Detect which cell encompasses the target text, then output its (x, y) center coordinate. 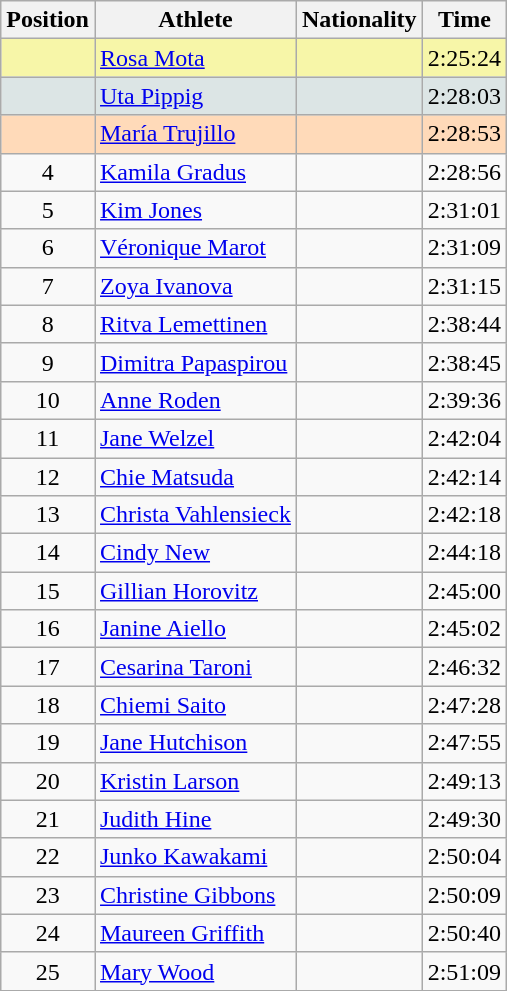
2:42:18 (464, 515)
20 (48, 781)
2:50:04 (464, 857)
Anne Roden (195, 400)
2:50:09 (464, 895)
2:31:01 (464, 210)
19 (48, 743)
2:47:55 (464, 743)
2:47:28 (464, 705)
Jane Welzel (195, 438)
Rosa Mota (195, 58)
Kristin Larson (195, 781)
2:45:00 (464, 591)
25 (48, 971)
23 (48, 895)
2:25:24 (464, 58)
Jane Hutchison (195, 743)
Time (464, 20)
2:49:30 (464, 819)
2:42:04 (464, 438)
2:42:14 (464, 477)
15 (48, 591)
2:31:15 (464, 286)
2:39:36 (464, 400)
11 (48, 438)
Kim Jones (195, 210)
2:38:44 (464, 324)
Dimitra Papaspirou (195, 362)
21 (48, 819)
14 (48, 553)
17 (48, 667)
Junko Kawakami (195, 857)
2:28:56 (464, 172)
5 (48, 210)
4 (48, 172)
Cindy New (195, 553)
Judith Hine (195, 819)
7 (48, 286)
2:51:09 (464, 971)
2:44:18 (464, 553)
Cesarina Taroni (195, 667)
8 (48, 324)
Christine Gibbons (195, 895)
18 (48, 705)
10 (48, 400)
24 (48, 933)
Mary Wood (195, 971)
22 (48, 857)
Athlete (195, 20)
Kamila Gradus (195, 172)
2:45:02 (464, 629)
12 (48, 477)
Position (48, 20)
Maureen Griffith (195, 933)
2:38:45 (464, 362)
2:50:40 (464, 933)
2:28:53 (464, 134)
2:49:13 (464, 781)
Uta Pippig (195, 96)
6 (48, 248)
Janine Aiello (195, 629)
Gillian Horovitz (195, 591)
Chie Matsuda (195, 477)
16 (48, 629)
Nationality (359, 20)
Véronique Marot (195, 248)
2:46:32 (464, 667)
María Trujillo (195, 134)
9 (48, 362)
Chiemi Saito (195, 705)
Christa Vahlensieck (195, 515)
2:28:03 (464, 96)
13 (48, 515)
2:31:09 (464, 248)
Zoya Ivanova (195, 286)
Ritva Lemettinen (195, 324)
